Return the [x, y] coordinate for the center point of the cell that contains the specified text.  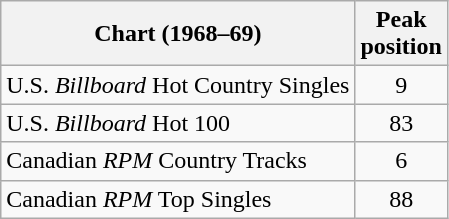
88 [401, 199]
Canadian RPM Top Singles [178, 199]
U.S. Billboard Hot Country Singles [178, 85]
Peakposition [401, 34]
Chart (1968–69) [178, 34]
Canadian RPM Country Tracks [178, 161]
6 [401, 161]
U.S. Billboard Hot 100 [178, 123]
83 [401, 123]
9 [401, 85]
